Return (X, Y) of the center of cell containing provided text 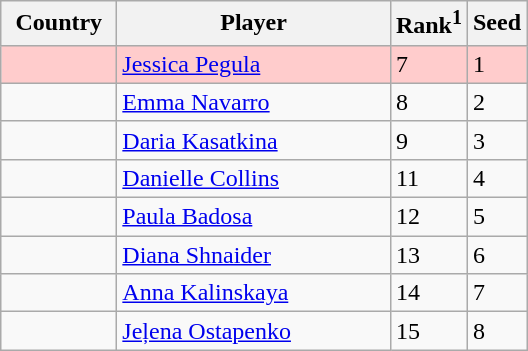
6 (496, 255)
Jessica Pegula (254, 64)
15 (428, 331)
13 (428, 255)
Emma Navarro (254, 102)
Diana Shnaider (254, 255)
2 (496, 102)
Daria Kasatkina (254, 140)
4 (496, 178)
Seed (496, 24)
Rank1 (428, 24)
Country (59, 24)
Jeļena Ostapenko (254, 331)
5 (496, 217)
Danielle Collins (254, 178)
Paula Badosa (254, 217)
12 (428, 217)
1 (496, 64)
Anna Kalinskaya (254, 293)
3 (496, 140)
14 (428, 293)
9 (428, 140)
Player (254, 24)
11 (428, 178)
